Extract the [x, y] coordinate from the center of the cell holding the provided text.  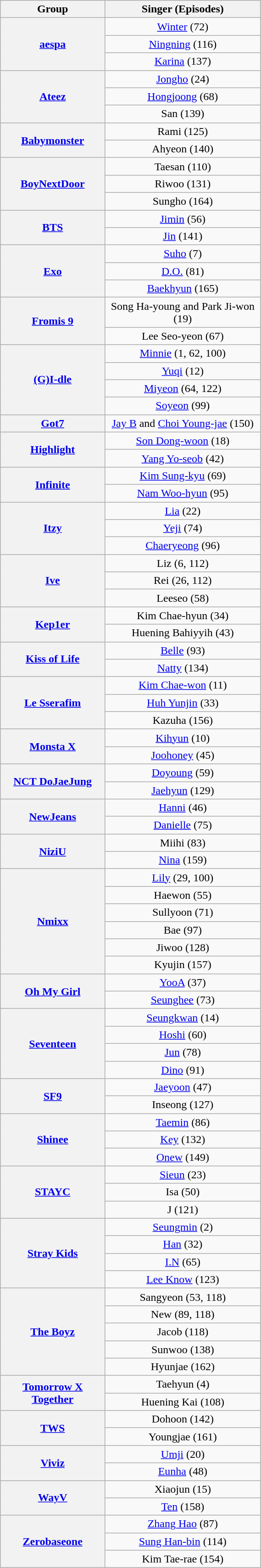
Itzy [53, 528]
Jongho (24) [183, 79]
Isa (50) [183, 1192]
Song Ha-young and Park Ji-won (19) [183, 312]
Kim Chae-hyun (34) [183, 616]
Haewon (55) [183, 895]
Le Sserafim [53, 703]
Seventeen [53, 1043]
Huh Yunjin (33) [183, 703]
The Boyz [53, 1332]
Joohoney (45) [183, 755]
Kiss of Life [53, 659]
Ningning (116) [183, 44]
Ateez [53, 96]
YooA (37) [183, 982]
Huening Kai (108) [183, 1402]
Riwoo (131) [183, 184]
Stray Kids [53, 1253]
Minnie (1, 62, 100) [183, 353]
STAYC [53, 1192]
Doyoung (59) [183, 773]
Fromis 9 [53, 321]
WayV [53, 1498]
Jay B and Choi Young-jae (150) [183, 423]
Yuqi (12) [183, 371]
Soyeon (99) [183, 406]
Natty (134) [183, 668]
D.O. (81) [183, 271]
Leeseo (58) [183, 598]
Dohoon (142) [183, 1419]
Jimin (56) [183, 219]
Miyeon (64, 122) [183, 388]
Umji (20) [183, 1454]
Son Dong-woon (18) [183, 441]
TWS [53, 1428]
Miihi (83) [183, 843]
Kim Tae-rae (154) [183, 1559]
Got7 [53, 423]
Kim Sung-kyu (69) [183, 476]
Key (132) [183, 1140]
Nam Woo-hyun (95) [183, 493]
Jiwoo (128) [183, 947]
Yeji (74) [183, 528]
Karina (137) [183, 62]
Infinite [53, 484]
I.N (65) [183, 1262]
Kep1er [53, 624]
Ahyeon (140) [183, 149]
Rei (26, 112) [183, 581]
Sangyeon (53, 118) [183, 1297]
Inseong (127) [183, 1105]
aespa [53, 44]
Yang Yo-seob (42) [183, 458]
Kazuha (156) [183, 720]
Nmixx [53, 921]
Taesan (110) [183, 166]
Lily (29, 100) [183, 878]
Hanni (46) [183, 808]
Jaeyoon (47) [183, 1087]
Kyujin (157) [183, 965]
Group [53, 9]
Liz (6, 112) [183, 563]
Ive [53, 581]
Ten (158) [183, 1506]
Seungkwan (14) [183, 1017]
BoyNextDoor [53, 184]
Chaeryeong (96) [183, 546]
Highlight [53, 449]
SF9 [53, 1096]
Taehyun (4) [183, 1384]
New (89, 118) [183, 1314]
San (139) [183, 114]
Sullyoon (71) [183, 913]
Singer (Episodes) [183, 9]
Suho (7) [183, 254]
NCT DoJaeJung [53, 781]
Xiaojun (15) [183, 1489]
Onew (149) [183, 1157]
Sieun (23) [183, 1175]
Hongjoong (68) [183, 96]
Eunha (48) [183, 1472]
Viviz [53, 1463]
Seunghee (73) [183, 1000]
Kihyun (10) [183, 738]
Hoshi (60) [183, 1035]
Huening Bahiyyih (43) [183, 633]
NiziU [53, 851]
Zerobaseone [53, 1541]
Taemin (86) [183, 1122]
Jaehyun (129) [183, 790]
Lee Know (123) [183, 1279]
Baekhyun (165) [183, 289]
Lia (22) [183, 511]
Seungmin (2) [183, 1227]
Monsta X [53, 746]
Sungho (164) [183, 201]
Zhang Hao (87) [183, 1524]
Jin (141) [183, 236]
Sunwoo (138) [183, 1349]
NewJeans [53, 817]
Danielle (75) [183, 825]
Shinee [53, 1140]
Rami (125) [183, 131]
Hyunjae (162) [183, 1367]
Han (32) [183, 1244]
J (121) [183, 1210]
Exo [53, 271]
Lee Seo-yeon (67) [183, 336]
Jun (78) [183, 1052]
Tomorrow X Together [53, 1393]
Kim Chae-won (11) [183, 685]
Youngjae (161) [183, 1437]
Babymonster [53, 140]
Nina (159) [183, 860]
Oh My Girl [53, 991]
Sung Han-bin (114) [183, 1541]
Dino (91) [183, 1070]
Winter (72) [183, 27]
Bae (97) [183, 930]
Belle (93) [183, 650]
(G)I-dle [53, 380]
BTS [53, 228]
Jacob (118) [183, 1332]
